Identify which cell holds the provided text, then report its [x, y] central coordinate. 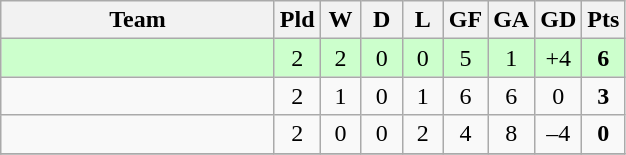
Pts [604, 20]
Team [138, 20]
W [340, 20]
GD [558, 20]
5 [465, 58]
GA [512, 20]
8 [512, 134]
D [382, 20]
4 [465, 134]
–4 [558, 134]
Pld [297, 20]
GF [465, 20]
+4 [558, 58]
L [422, 20]
3 [604, 96]
